Extract the (x, y) coordinate from the center of the cell holding the provided text.  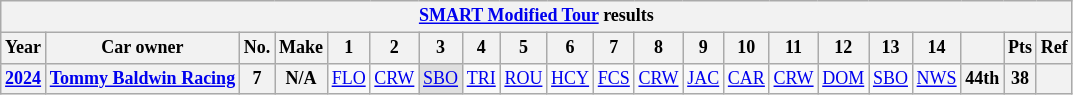
4 (481, 48)
HCY (570, 78)
Pts (1020, 48)
2 (394, 48)
3 (441, 48)
Tommy Baldwin Racing (142, 78)
Year (24, 48)
N/A (302, 78)
JAC (704, 78)
12 (844, 48)
DOM (844, 78)
ROU (524, 78)
11 (794, 48)
TRI (481, 78)
13 (891, 48)
FCS (614, 78)
CAR (747, 78)
5 (524, 48)
FLO (348, 78)
Make (302, 48)
6 (570, 48)
SMART Modified Tour results (536, 16)
Car owner (142, 48)
14 (936, 48)
10 (747, 48)
38 (1020, 78)
8 (658, 48)
No. (256, 48)
NWS (936, 78)
2024 (24, 78)
Ref (1054, 48)
44th (982, 78)
1 (348, 48)
9 (704, 48)
